Find where the given text appears and provide that cell's center as (x, y) coordinate. 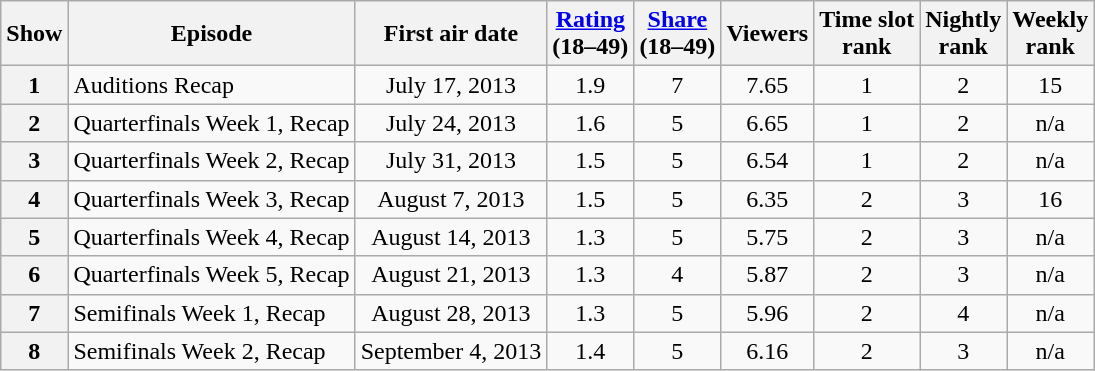
Share(18–49) (678, 34)
Quarterfinals Week 2, Recap (212, 161)
7.65 (768, 85)
1.6 (590, 123)
1.4 (590, 351)
Viewers (768, 34)
Episode (212, 34)
5.87 (768, 275)
First air date (451, 34)
Quarterfinals Week 4, Recap (212, 237)
August 28, 2013 (451, 313)
5.75 (768, 237)
Quarterfinals Week 5, Recap (212, 275)
6.54 (768, 161)
September 4, 2013 (451, 351)
15 (1050, 85)
Semifinals Week 1, Recap (212, 313)
Semifinals Week 2, Recap (212, 351)
8 (34, 351)
August 14, 2013 (451, 237)
6.16 (768, 351)
August 21, 2013 (451, 275)
1.9 (590, 85)
6 (34, 275)
Nightlyrank (964, 34)
Quarterfinals Week 3, Recap (212, 199)
5.96 (768, 313)
Time slotrank (867, 34)
Auditions Recap (212, 85)
6.35 (768, 199)
Quarterfinals Week 1, Recap (212, 123)
Show (34, 34)
July 17, 2013 (451, 85)
July 24, 2013 (451, 123)
16 (1050, 199)
Weeklyrank (1050, 34)
August 7, 2013 (451, 199)
July 31, 2013 (451, 161)
Rating(18–49) (590, 34)
6.65 (768, 123)
